Pinpoint the cell where the given text exists, returning its [x, y] midpoint coordinate. 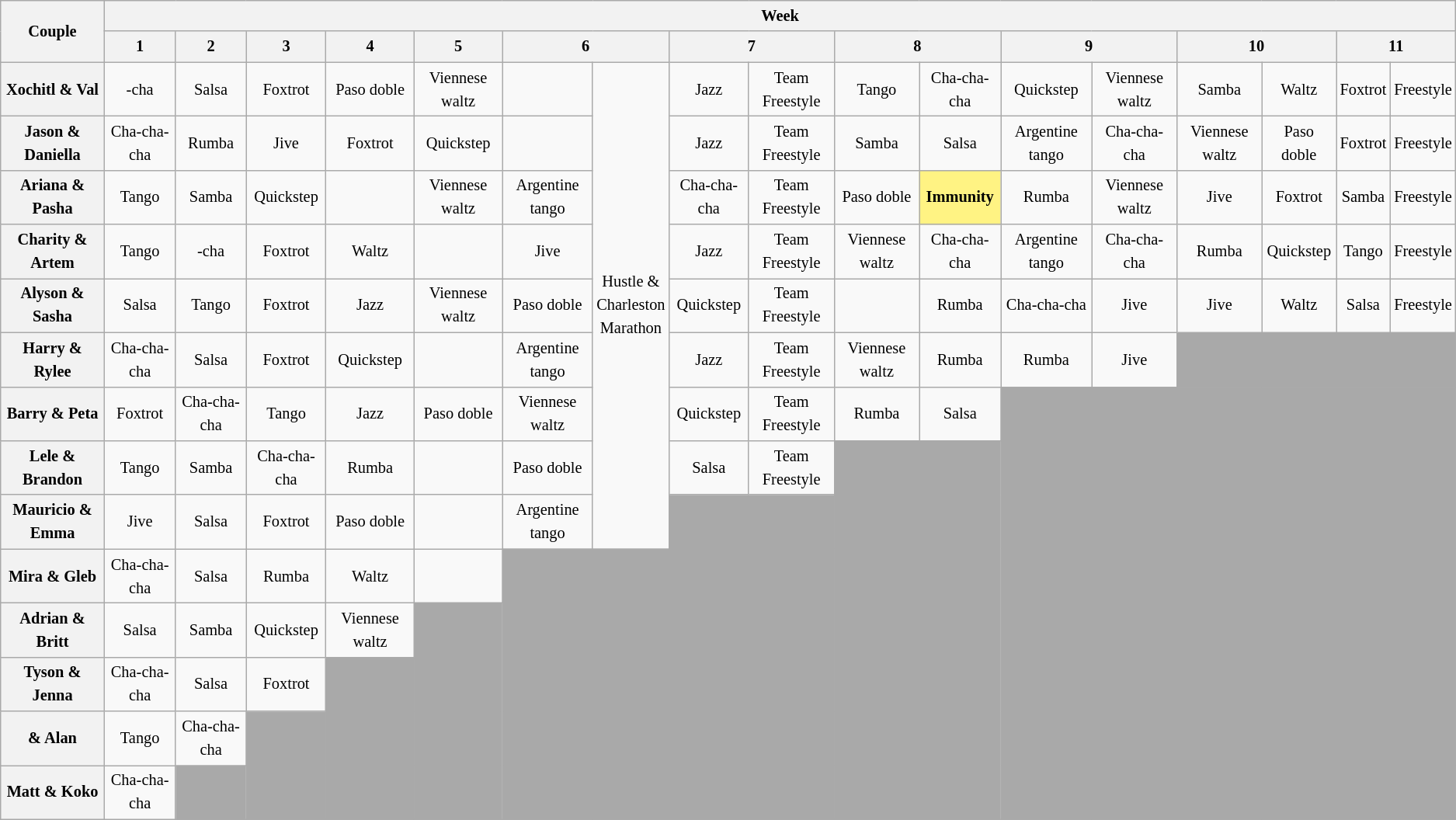
Mauricio & Emma [53, 522]
& Alan [53, 738]
Matt & Koko [53, 792]
10 [1256, 47]
Harry & Rylee [53, 360]
Ariana & Pasha [53, 197]
Jason & Daniella [53, 143]
Alyson & Sasha [53, 305]
4 [370, 47]
Immunity [960, 197]
11 [1396, 47]
Lele & Brandon [53, 467]
Barry & Peta [53, 414]
7 [752, 47]
Tyson & Jenna [53, 684]
6 [586, 47]
Mira & Gleb [53, 576]
3 [286, 47]
Xochitl & Val [53, 89]
8 [917, 47]
9 [1089, 47]
Week [780, 16]
Hustle &CharlestonMarathon [631, 306]
Couple [53, 31]
2 [211, 47]
5 [458, 47]
Charity & Artem [53, 252]
1 [140, 47]
Adrian & Britt [53, 630]
